For the text-containing cell, return its midpoint in (X, Y) coordinate format. 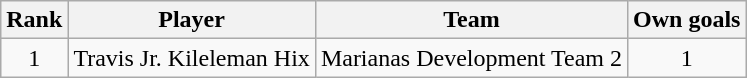
Travis Jr. Kileleman Hix (192, 58)
Player (192, 20)
Own goals (687, 20)
Marianas Development Team 2 (471, 58)
Team (471, 20)
Rank (34, 20)
